Capture the cell that displays the provided text and extract its [X, Y] central coordinate. 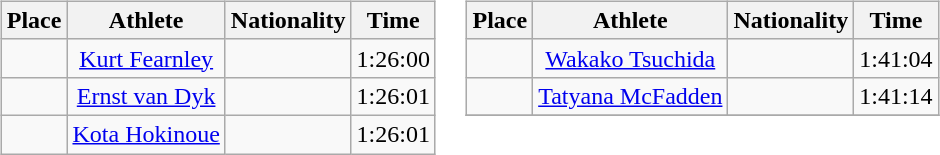
Wakako Tsuchida [630, 58]
Kota Hokinoue [146, 134]
Ernst van Dyk [146, 96]
1:41:14 [896, 96]
1:26:00 [393, 58]
Tatyana McFadden [630, 96]
Kurt Fearnley [146, 58]
1:41:04 [896, 58]
